Capture the cell that displays the provided text and extract its [x, y] central coordinate. 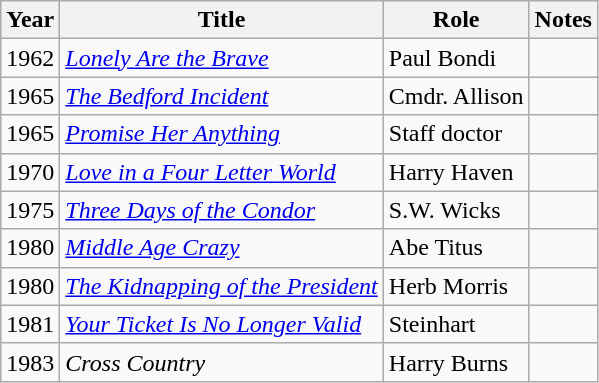
Harry Burns [456, 362]
Promise Her Anything [222, 134]
Love in a Four Letter World [222, 172]
Three Days of the Condor [222, 210]
1983 [30, 362]
The Kidnapping of the President [222, 286]
S.W. Wicks [456, 210]
The Bedford Incident [222, 96]
Herb Morris [456, 286]
Paul Bondi [456, 58]
Steinhart [456, 324]
Role [456, 20]
Notes [563, 20]
Lonely Are the Brave [222, 58]
Year [30, 20]
Staff doctor [456, 134]
Title [222, 20]
1975 [30, 210]
Your Ticket Is No Longer Valid [222, 324]
1962 [30, 58]
1981 [30, 324]
Cmdr. Allison [456, 96]
Abe Titus [456, 248]
Harry Haven [456, 172]
Middle Age Crazy [222, 248]
Cross Country [222, 362]
1970 [30, 172]
